Capture the cell that displays the provided text and extract its [X, Y] central coordinate. 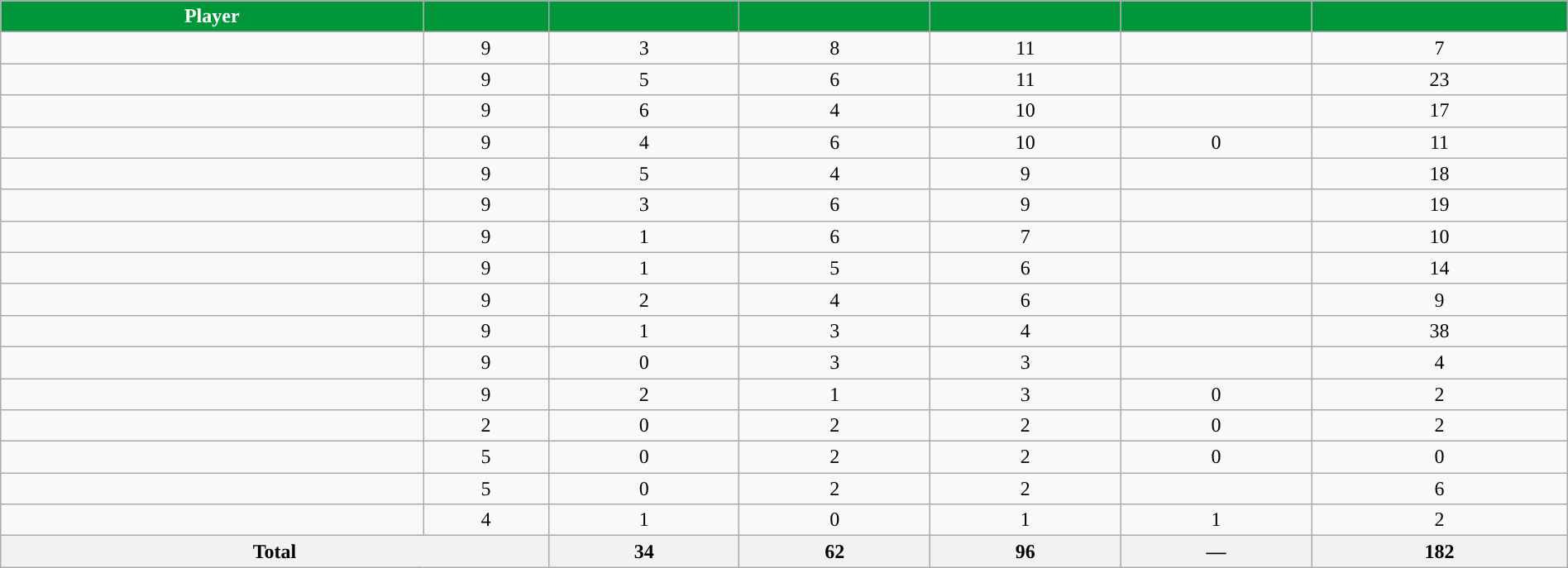
38 [1440, 331]
8 [835, 48]
17 [1440, 111]
18 [1440, 174]
14 [1440, 268]
182 [1440, 551]
23 [1440, 79]
19 [1440, 205]
34 [643, 551]
62 [835, 551]
Player [212, 17]
Total [275, 551]
— [1216, 551]
96 [1025, 551]
